Provide the [x, y] coordinate of the cell's center where the given text is located.  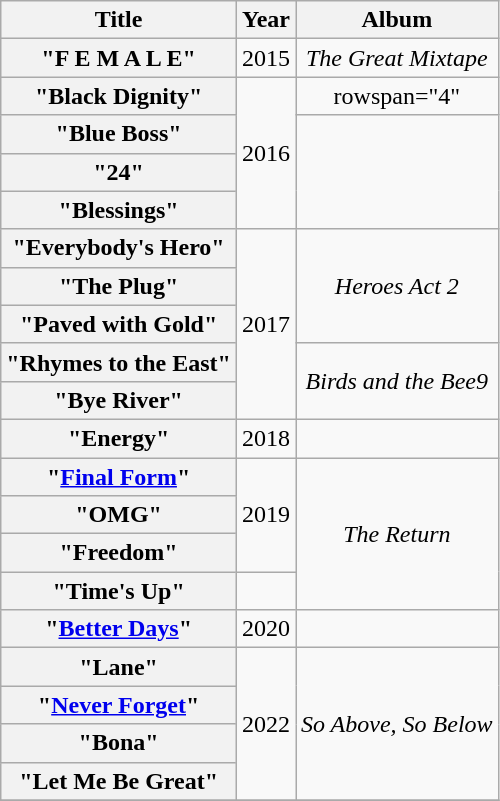
Birds and the Bee9 [398, 381]
Album [398, 20]
"Blessings" [119, 210]
"Paved with Gold" [119, 324]
"The Plug" [119, 286]
2018 [266, 438]
"Let Me Be Great" [119, 781]
2020 [266, 629]
Year [266, 20]
"Final Form" [119, 477]
2015 [266, 58]
"Better Days" [119, 629]
"F E M A L E" [119, 58]
"Black Dignity" [119, 96]
The Return [398, 534]
"Time's Up" [119, 591]
"Blue Boss" [119, 134]
"Bona" [119, 743]
Title [119, 20]
"Lane" [119, 667]
"Never Forget" [119, 705]
The Great Mixtape [398, 58]
"Everybody's Hero" [119, 248]
2019 [266, 515]
2022 [266, 724]
"24" [119, 172]
"Freedom" [119, 553]
rowspan="4" [398, 96]
"OMG" [119, 515]
2017 [266, 324]
2016 [266, 153]
Heroes Act 2 [398, 286]
"Energy" [119, 438]
So Above, So Below [398, 724]
"Bye River" [119, 400]
"Rhymes to the East" [119, 362]
